Find where the given text appears and provide that cell's center as [X, Y] coordinate. 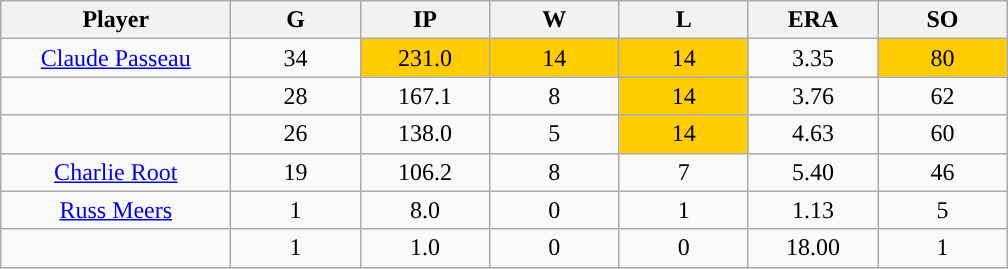
4.63 [812, 134]
26 [296, 134]
19 [296, 172]
138.0 [424, 134]
80 [942, 58]
106.2 [424, 172]
62 [942, 96]
60 [942, 134]
1.0 [424, 248]
SO [942, 20]
46 [942, 172]
IP [424, 20]
5.40 [812, 172]
34 [296, 58]
8.0 [424, 210]
ERA [812, 20]
1.13 [812, 210]
3.35 [812, 58]
28 [296, 96]
7 [684, 172]
Charlie Root [116, 172]
L [684, 20]
Player [116, 20]
167.1 [424, 96]
Claude Passeau [116, 58]
Russ Meers [116, 210]
G [296, 20]
18.00 [812, 248]
3.76 [812, 96]
W [554, 20]
231.0 [424, 58]
